Return the [X, Y] coordinate for the center point of the cell that contains the specified text.  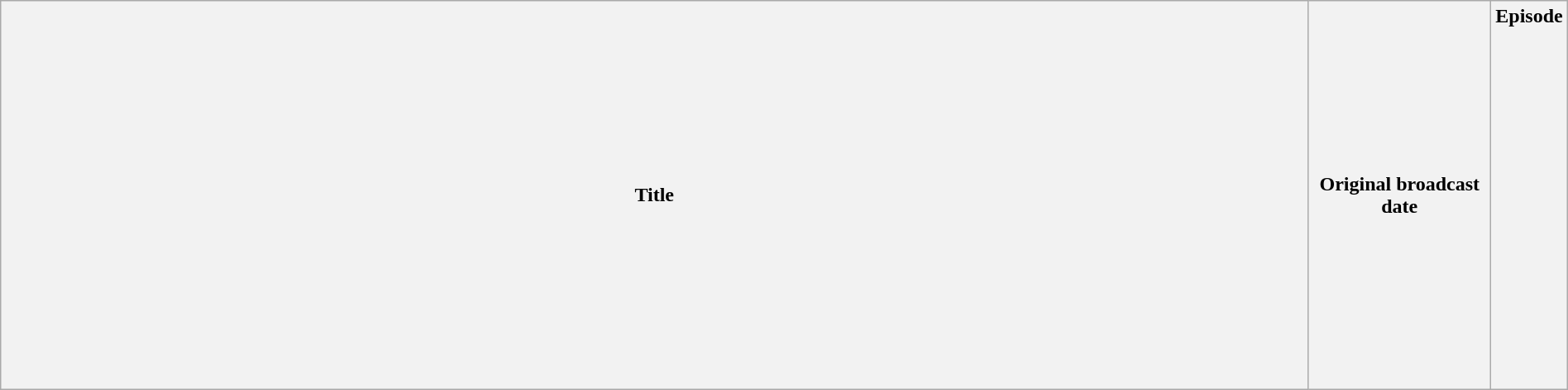
Title [655, 195]
Original broadcast date [1399, 195]
Episode [1529, 195]
